Pinpoint the cell where the given text exists, returning its (X, Y) midpoint coordinate. 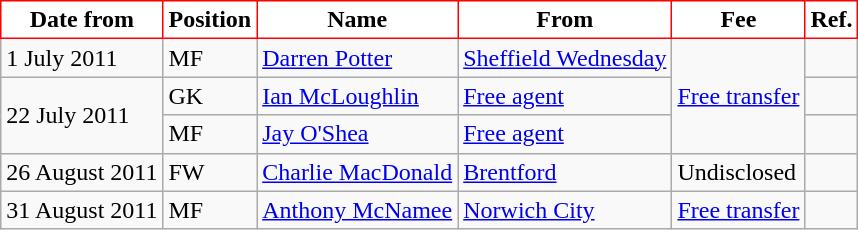
1 July 2011 (82, 58)
26 August 2011 (82, 172)
Ref. (832, 20)
Fee (738, 20)
Position (210, 20)
GK (210, 96)
From (565, 20)
Ian McLoughlin (358, 96)
22 July 2011 (82, 115)
Date from (82, 20)
Sheffield Wednesday (565, 58)
31 August 2011 (82, 210)
Jay O'Shea (358, 134)
Undisclosed (738, 172)
Norwich City (565, 210)
Anthony McNamee (358, 210)
Name (358, 20)
Brentford (565, 172)
Charlie MacDonald (358, 172)
Darren Potter (358, 58)
FW (210, 172)
